Extract the (x, y) coordinate from the center of the cell holding the provided text.  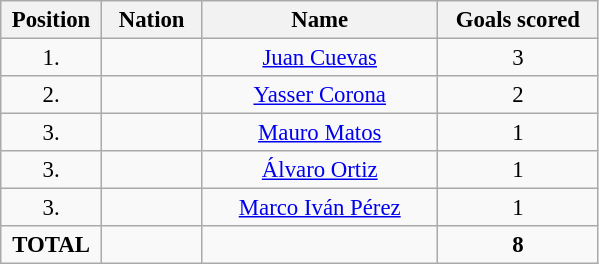
Goals scored (518, 20)
Marco Iván Pérez (320, 208)
TOTAL (52, 245)
Álvaro Ortiz (320, 170)
1. (52, 58)
2. (52, 95)
Yasser Corona (320, 95)
Position (52, 20)
Juan Cuevas (320, 58)
Name (320, 20)
8 (518, 245)
2 (518, 95)
Mauro Matos (320, 133)
Nation (152, 20)
3 (518, 58)
